Provide the [x, y] coordinate of the cell's center where the given text is located.  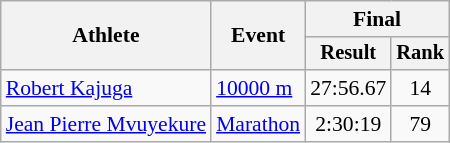
Robert Kajuga [106, 88]
14 [420, 88]
10000 m [258, 88]
Marathon [258, 124]
Result [348, 54]
Athlete [106, 36]
2:30:19 [348, 124]
Event [258, 36]
27:56.67 [348, 88]
Rank [420, 54]
Jean Pierre Mvuyekure [106, 124]
Final [377, 19]
79 [420, 124]
